Detect which cell encompasses the target text, then output its [x, y] center coordinate. 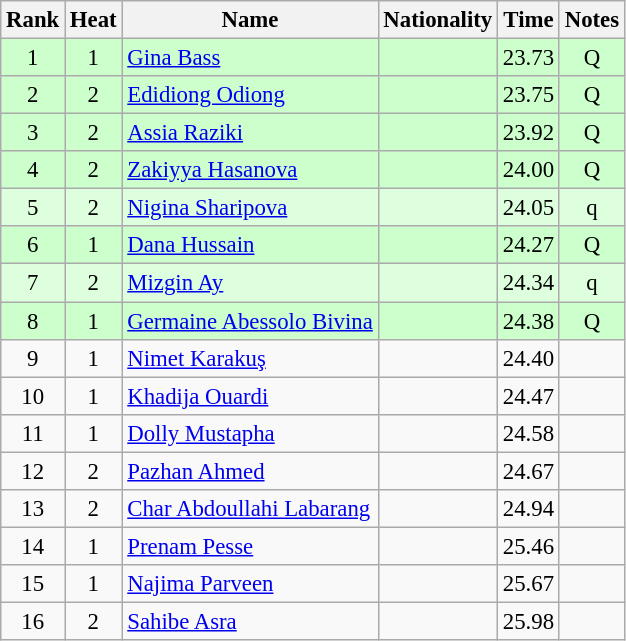
Prenam Pesse [250, 546]
23.73 [529, 58]
8 [33, 321]
25.98 [529, 621]
24.38 [529, 321]
3 [33, 133]
Khadija Ouardi [250, 396]
24.27 [529, 245]
Char Abdoullahi Labarang [250, 509]
10 [33, 396]
Nigina Sharipova [250, 208]
4 [33, 170]
Sahibe Asra [250, 621]
11 [33, 433]
Time [529, 20]
Najima Parveen [250, 584]
Nimet Karakuş [250, 358]
25.67 [529, 584]
Gina Bass [250, 58]
Dana Hussain [250, 245]
Mizgin Ay [250, 283]
24.94 [529, 509]
Dolly Mustapha [250, 433]
Nationality [438, 20]
Name [250, 20]
16 [33, 621]
9 [33, 358]
24.40 [529, 358]
Heat [94, 20]
7 [33, 283]
13 [33, 509]
24.47 [529, 396]
25.46 [529, 546]
24.58 [529, 433]
23.92 [529, 133]
24.00 [529, 170]
14 [33, 546]
Germaine Abessolo Bivina [250, 321]
Rank [33, 20]
6 [33, 245]
Zakiyya Hasanova [250, 170]
Assia Raziki [250, 133]
Edidiong Odiong [250, 95]
5 [33, 208]
24.05 [529, 208]
15 [33, 584]
Pazhan Ahmed [250, 471]
23.75 [529, 95]
12 [33, 471]
Notes [592, 20]
24.67 [529, 471]
24.34 [529, 283]
